Determine the (x, y) coordinate at the center of the cell enclosing the given text.  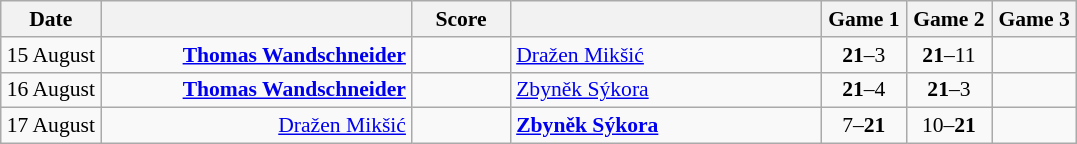
Game 1 (864, 19)
Game 2 (948, 19)
21–11 (948, 55)
17 August (51, 126)
15 August (51, 55)
7–21 (864, 126)
21–4 (864, 90)
Game 3 (1034, 19)
16 August (51, 90)
10–21 (948, 126)
Date (51, 19)
Score (461, 19)
